For the text-containing cell, return its midpoint in [x, y] coordinate format. 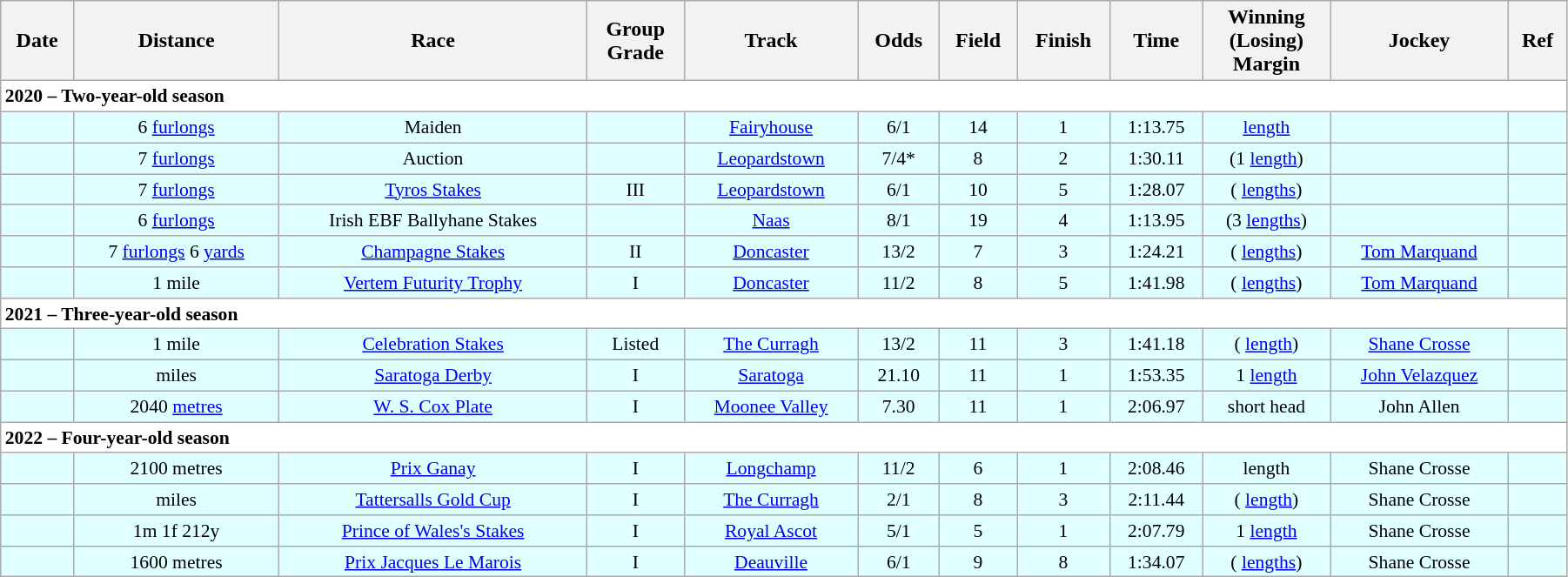
Tyros Stakes [433, 190]
2020 – Two-year-old season [784, 97]
7 furlongs 6 yards [176, 252]
Champagne Stakes [433, 252]
Saratoga [771, 375]
Winning(Losing)Margin [1266, 41]
Royal Ascot [771, 531]
Deauville [771, 561]
Listed [635, 345]
Moonee Valley [771, 406]
1m 1f 212y [176, 531]
2040 metres [176, 406]
II [635, 252]
Irish EBF Ballyhane Stakes [433, 220]
9 [978, 561]
GroupGrade [635, 41]
Tattersalls Gold Cup [433, 500]
1600 metres [176, 561]
1:53.35 [1156, 375]
2022 – Four-year-old season [784, 438]
Track [771, 41]
7.30 [898, 406]
1:13.95 [1156, 220]
1:24.21 [1156, 252]
Prix Ganay [433, 468]
Field [978, 41]
Time [1156, 41]
Celebration Stakes [433, 345]
Jockey [1418, 41]
Odds [898, 41]
2/1 [898, 500]
21.10 [898, 375]
Fairyhouse [771, 127]
Saratoga Derby [433, 375]
10 [978, 190]
8/1 [898, 220]
5/1 [898, 531]
Ref [1538, 41]
1:13.75 [1156, 127]
short head [1266, 406]
Auction [433, 158]
7 [978, 252]
Longchamp [771, 468]
2:08.46 [1156, 468]
1:28.07 [1156, 190]
Prix Jacques Le Marois [433, 561]
Maiden [433, 127]
2:11.44 [1156, 500]
1:41.18 [1156, 345]
(1 length) [1266, 158]
19 [978, 220]
Naas [771, 220]
2:06.97 [1156, 406]
2021 – Three-year-old season [784, 313]
John Velazquez [1418, 375]
1:41.98 [1156, 283]
Race [433, 41]
2 [1063, 158]
III [635, 190]
1:34.07 [1156, 561]
14 [978, 127]
Prince of Wales's Stakes [433, 531]
6 [978, 468]
2:07.79 [1156, 531]
4 [1063, 220]
Distance [176, 41]
W. S. Cox Plate [433, 406]
7/4* [898, 158]
John Allen [1418, 406]
Vertem Futurity Trophy [433, 283]
(3 lengths) [1266, 220]
1:30.11 [1156, 158]
2100 metres [176, 468]
Finish [1063, 41]
Date [37, 41]
